Pinpoint the cell where the given text exists, returning its [x, y] midpoint coordinate. 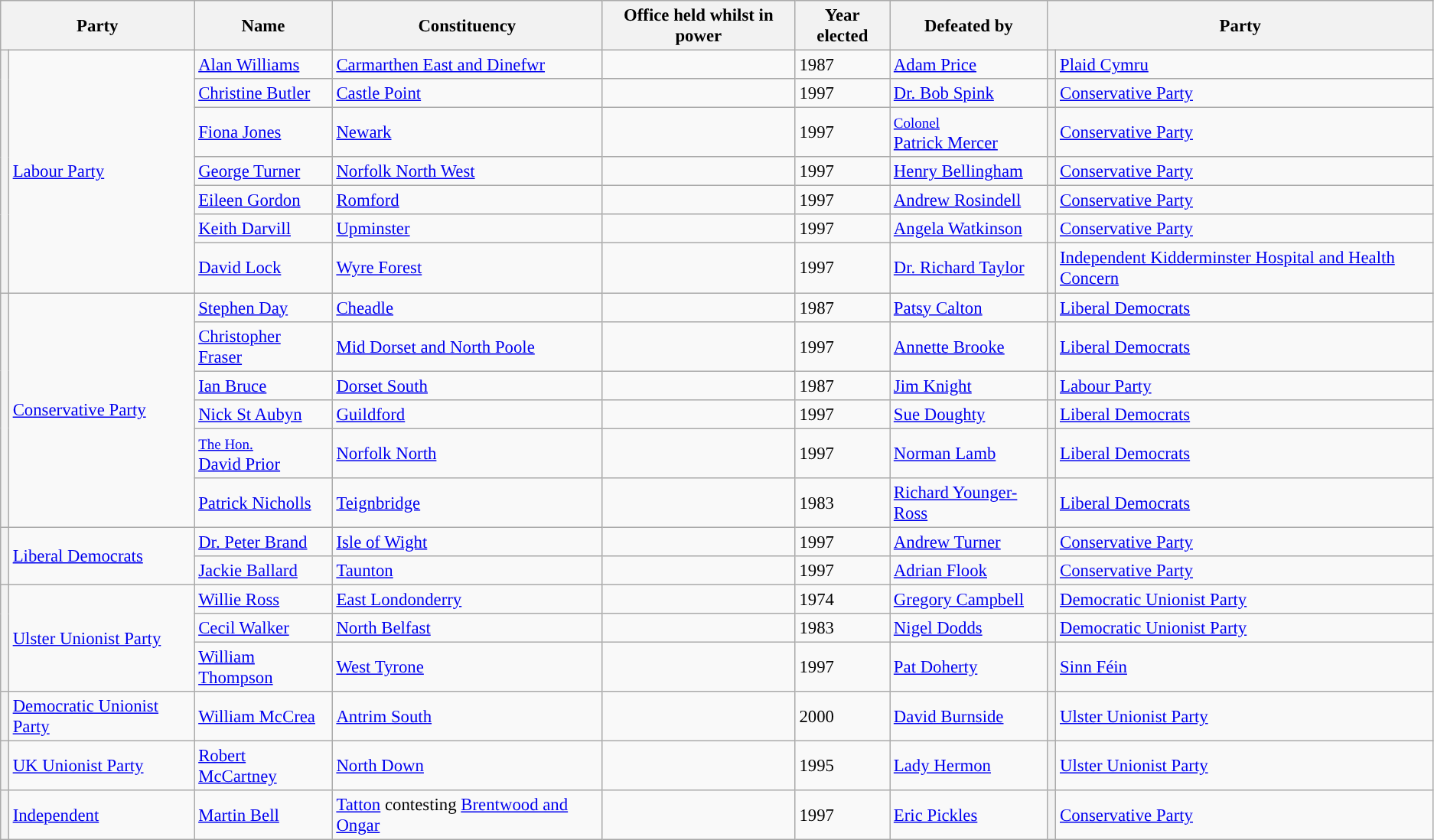
Cheadle [467, 308]
Sue Doughty [969, 414]
Castle Point [467, 93]
Cecil Walker [263, 628]
Alan Williams [263, 65]
Sinn Féin [1244, 667]
Nigel Dodds [969, 628]
Guildford [467, 414]
Christopher Fraser [263, 346]
UK Unionist Party [101, 767]
North Down [467, 767]
Constituency [467, 26]
East Londonderry [467, 599]
Adam Price [969, 65]
Annette Brooke [969, 346]
Dr. Peter Brand [263, 542]
Ian Bruce [263, 386]
Willie Ross [263, 599]
Office held whilst in power [699, 26]
Norfolk North West [467, 171]
Andrew Turner [969, 542]
Year elected [842, 26]
Keith Darvill [263, 229]
Carmarthen East and Dinefwr [467, 65]
Fiona Jones [263, 133]
David Burnside [969, 716]
Stephen Day [263, 308]
Andrew Rosindell [969, 200]
Robert McCartney [263, 767]
Eric Pickles [969, 816]
Mid Dorset and North Poole [467, 346]
Patsy Calton [969, 308]
2000 [842, 716]
Dr. Richard Taylor [969, 268]
Independent [101, 816]
Richard Younger-Ross [969, 503]
Dorset South [467, 386]
Norfolk North [467, 453]
Martin Bell [263, 816]
Antrim South [467, 716]
George Turner [263, 171]
Jim Knight [969, 386]
Dr. Bob Spink [969, 93]
1995 [842, 767]
Tatton contesting Brentwood and Ongar [467, 816]
David Lock [263, 268]
Patrick Nicholls [263, 503]
William Thompson [263, 667]
Angela Watkinson [969, 229]
West Tyrone [467, 667]
Nick St Aubyn [263, 414]
1974 [842, 599]
Norman Lamb [969, 453]
Upminster [467, 229]
Christine Butler [263, 93]
Adrian Flook [969, 571]
Lady Hermon [969, 767]
Independent Kidderminster Hospital and Health Concern [1244, 268]
Isle of Wight [467, 542]
Henry Bellingham [969, 171]
Newark [467, 133]
Colonel Patrick Mercer [969, 133]
Teignbridge [467, 503]
Jackie Ballard [263, 571]
Plaid Cymru [1244, 65]
Gregory Campbell [969, 599]
North Belfast [467, 628]
Defeated by [969, 26]
Pat Doherty [969, 667]
Wyre Forest [467, 268]
Romford [467, 200]
Eileen Gordon [263, 200]
Name [263, 26]
The Hon. David Prior [263, 453]
William McCrea [263, 716]
Taunton [467, 571]
